Capture the cell that displays the provided text and extract its (x, y) central coordinate. 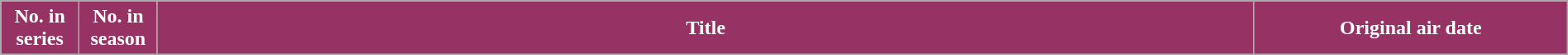
No. inseason (117, 28)
Original air date (1411, 28)
Title (705, 28)
No. inseries (40, 28)
